Determine the [X, Y] coordinate at the center of the cell enclosing the given text.  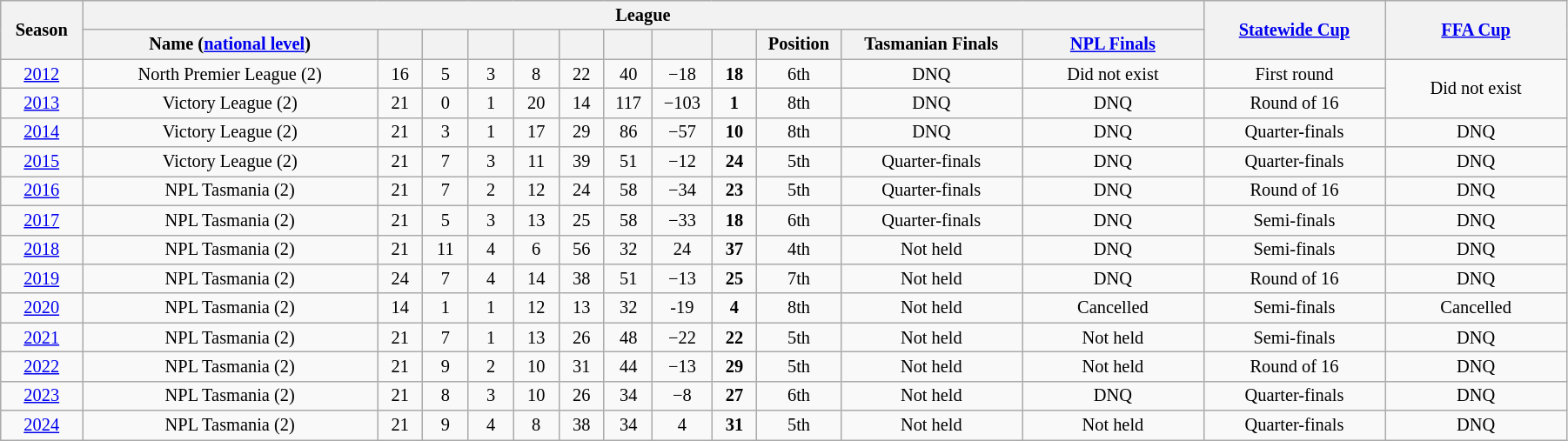
37 [734, 250]
16 [400, 74]
2022 [42, 366]
39 [581, 162]
−22 [682, 337]
17 [536, 132]
Statewide Cup [1295, 30]
2015 [42, 162]
0 [446, 103]
2019 [42, 278]
−8 [682, 396]
−57 [682, 132]
−18 [682, 74]
North Premier League (2) [230, 74]
2020 [42, 308]
48 [628, 337]
Name (national level) [230, 44]
−33 [682, 220]
−34 [682, 190]
86 [628, 132]
56 [581, 250]
League [643, 15]
2012 [42, 74]
NPL Finals [1114, 44]
2016 [42, 190]
-19 [682, 308]
Position [799, 44]
2014 [42, 132]
−103 [682, 103]
2023 [42, 396]
Tasmanian Finals [931, 44]
40 [628, 74]
−12 [682, 162]
2024 [42, 425]
2021 [42, 337]
44 [628, 366]
2013 [42, 103]
4th [799, 250]
2017 [42, 220]
27 [734, 396]
Season [42, 30]
117 [628, 103]
7th [799, 278]
First round [1295, 74]
FFA Cup [1476, 30]
23 [734, 190]
20 [536, 103]
6 [536, 250]
2018 [42, 250]
